From the cell containing the given text, extract its center point as (x, y) coordinate. 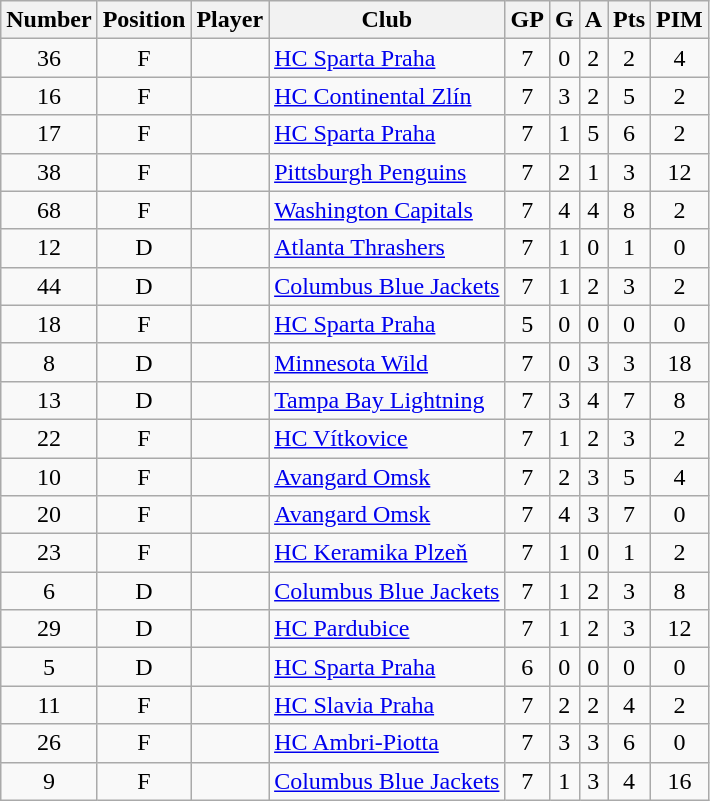
Tampa Bay Lightning (387, 400)
20 (49, 515)
HC Slavia Praha (387, 705)
9 (49, 781)
Player (230, 20)
Position (144, 20)
29 (49, 629)
38 (49, 172)
HC Ambri-Piotta (387, 743)
44 (49, 286)
HC Keramika Plzeň (387, 553)
22 (49, 438)
Washington Capitals (387, 210)
Minnesota Wild (387, 362)
Club (387, 20)
GP (527, 20)
36 (49, 58)
HC Continental Zlín (387, 96)
HC Vítkovice (387, 438)
17 (49, 134)
Pts (630, 20)
23 (49, 553)
PIM (680, 20)
A (593, 20)
Pittsburgh Penguins (387, 172)
Atlanta Thrashers (387, 248)
13 (49, 400)
Number (49, 20)
10 (49, 477)
G (564, 20)
68 (49, 210)
11 (49, 705)
HC Pardubice (387, 629)
26 (49, 743)
